Find where the given text appears and provide that cell's center as [X, Y] coordinate. 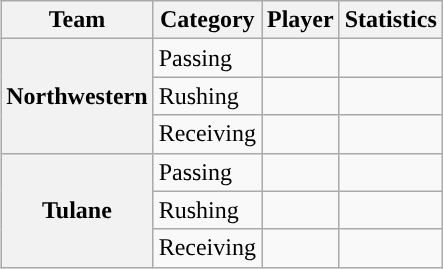
Tulane [77, 210]
Northwestern [77, 96]
Statistics [390, 20]
Category [207, 20]
Team [77, 20]
Player [301, 20]
